Find where the given text appears and provide that cell's center as [x, y] coordinate. 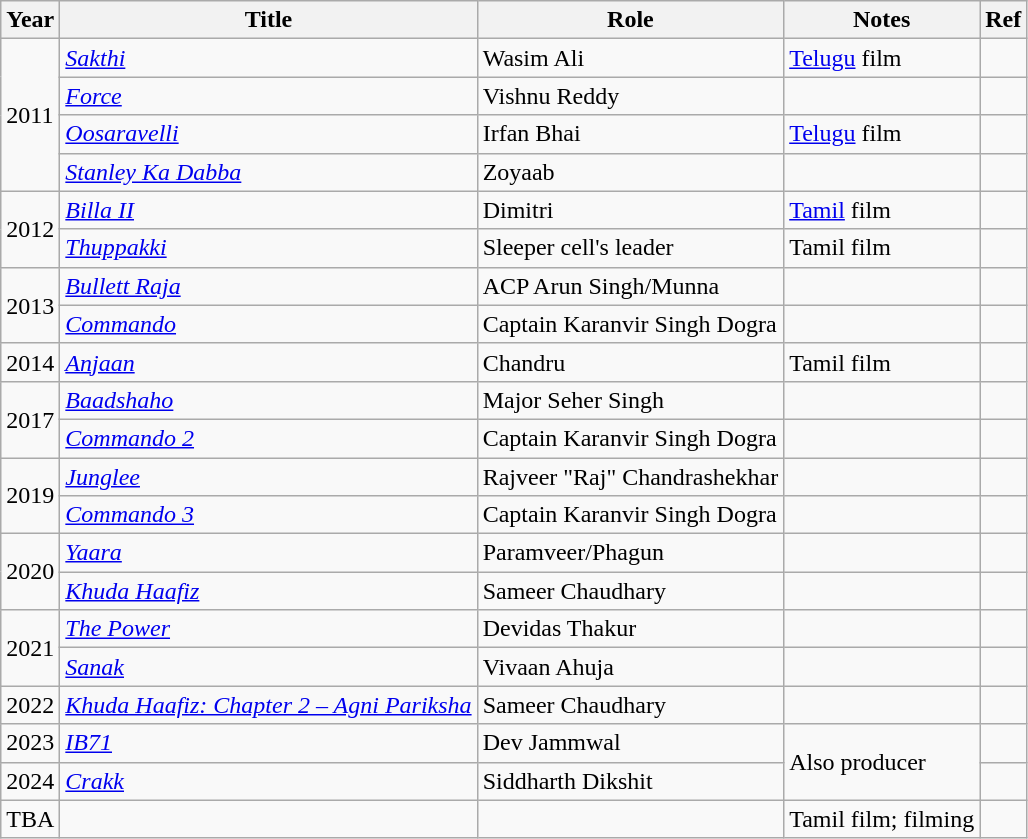
Vivaan Ahuja [630, 667]
2022 [30, 705]
Oosaravelli [268, 134]
Thuppakki [268, 248]
Chandru [630, 362]
Commando 2 [268, 438]
Irfan Bhai [630, 134]
Role [630, 20]
Tamil film; filming [882, 819]
Notes [882, 20]
2024 [30, 781]
2017 [30, 419]
Paramveer/Phagun [630, 553]
IB71 [268, 743]
Vishnu Reddy [630, 96]
Yaara [268, 553]
2021 [30, 648]
2012 [30, 229]
2023 [30, 743]
Sleeper cell's leader [630, 248]
2020 [30, 572]
Title [268, 20]
Year [30, 20]
Khuda Haafiz: Chapter 2 – Agni Pariksha [268, 705]
Crakk [268, 781]
Wasim Ali [630, 58]
Also producer [882, 762]
Major Seher Singh [630, 400]
Junglee [268, 477]
Khuda Haafiz [268, 591]
Dimitri [630, 210]
2011 [30, 115]
Stanley Ka Dabba [268, 172]
Commando 3 [268, 515]
Zoyaab [630, 172]
Sanak [268, 667]
2014 [30, 362]
Commando [268, 324]
Devidas Thakur [630, 629]
Baadshaho [268, 400]
Sakthi [268, 58]
2019 [30, 496]
ACP Arun Singh/Munna [630, 286]
2013 [30, 305]
Rajveer "Raj" Chandrashekhar [630, 477]
Bullett Raja [268, 286]
Billa II [268, 210]
Siddharth Dikshit [630, 781]
Ref [1004, 20]
Anjaan [268, 362]
Dev Jammwal [630, 743]
TBA [30, 819]
Force [268, 96]
The Power [268, 629]
